Find where the given text appears and provide that cell's center as [x, y] coordinate. 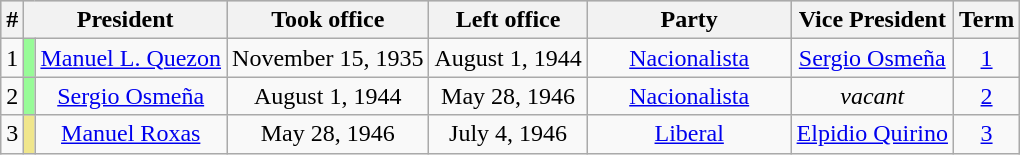
Term [986, 20]
Left office [508, 20]
vacant [872, 96]
Vice President [872, 20]
President [126, 20]
Manuel L. Quezon [131, 58]
# [12, 20]
Manuel Roxas [131, 134]
November 15, 1935 [328, 58]
Liberal [689, 134]
Elpidio Quirino [872, 134]
Took office [328, 20]
July 4, 1946 [508, 134]
Party [689, 20]
